Find where the given text appears and provide that cell's center as (x, y) coordinate. 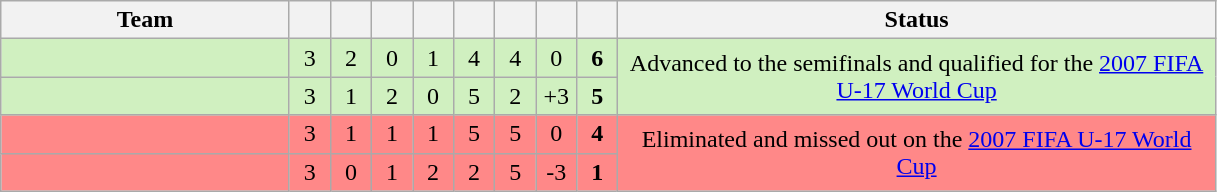
+3 (556, 96)
6 (598, 58)
-3 (556, 172)
Team (146, 20)
Advanced to the semifinals and qualified for the 2007 FIFA U-17 World Cup (917, 77)
Status (917, 20)
Eliminated and missed out on the 2007 FIFA U-17 World Cup (917, 153)
